Find where the given text appears and provide that cell's center as (X, Y) coordinate. 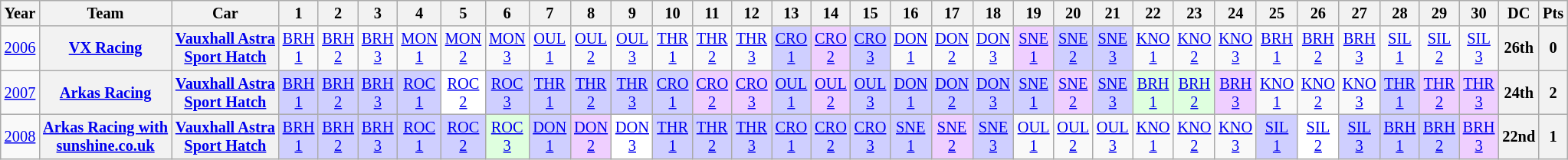
11 (712, 13)
9 (632, 13)
15 (871, 13)
Arkas Racing withsunshine.co.uk (106, 136)
14 (831, 13)
20 (1073, 13)
23 (1194, 13)
26 (1318, 13)
13 (792, 13)
8 (591, 13)
25 (1277, 13)
27 (1360, 13)
18 (993, 13)
24th (1519, 93)
MON3 (507, 48)
2006 (20, 48)
26th (1519, 48)
Car (225, 13)
Team (106, 13)
5 (463, 13)
Year (20, 13)
MON2 (463, 48)
16 (910, 13)
7 (549, 13)
30 (1479, 13)
Pts (1553, 13)
0 (1553, 48)
3 (378, 13)
19 (1034, 13)
2008 (20, 136)
29 (1439, 13)
22nd (1519, 136)
12 (752, 13)
22 (1153, 13)
DC (1519, 13)
6 (507, 13)
Arkas Racing (106, 93)
24 (1235, 13)
10 (673, 13)
21 (1113, 13)
28 (1400, 13)
2007 (20, 93)
MON1 (420, 48)
VX Racing (106, 48)
4 (420, 13)
17 (952, 13)
